Extract the [X, Y] coordinate from the center of the cell holding the provided text.  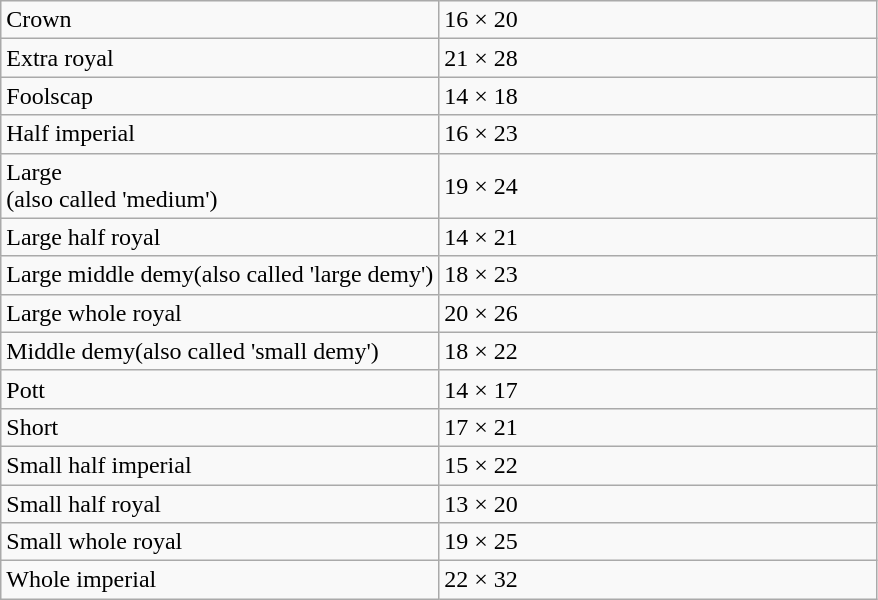
Half imperial [220, 134]
Large(also called 'medium') [220, 186]
Large half royal [220, 237]
16 × 20 [658, 20]
18 × 22 [658, 351]
14 × 21 [658, 237]
Short [220, 427]
20 × 26 [658, 313]
14 × 18 [658, 96]
Middle demy(also called 'small demy') [220, 351]
19 × 24 [658, 186]
16 × 23 [658, 134]
Small half royal [220, 503]
21 × 28 [658, 58]
Large middle demy(also called 'large demy') [220, 275]
Pott [220, 389]
14 × 17 [658, 389]
Extra royal [220, 58]
22 × 32 [658, 580]
Small whole royal [220, 542]
Small half imperial [220, 465]
18 × 23 [658, 275]
13 × 20 [658, 503]
Crown [220, 20]
19 × 25 [658, 542]
17 × 21 [658, 427]
15 × 22 [658, 465]
Whole imperial [220, 580]
Large whole royal [220, 313]
Foolscap [220, 96]
